Detect which cell encompasses the target text, then output its [X, Y] center coordinate. 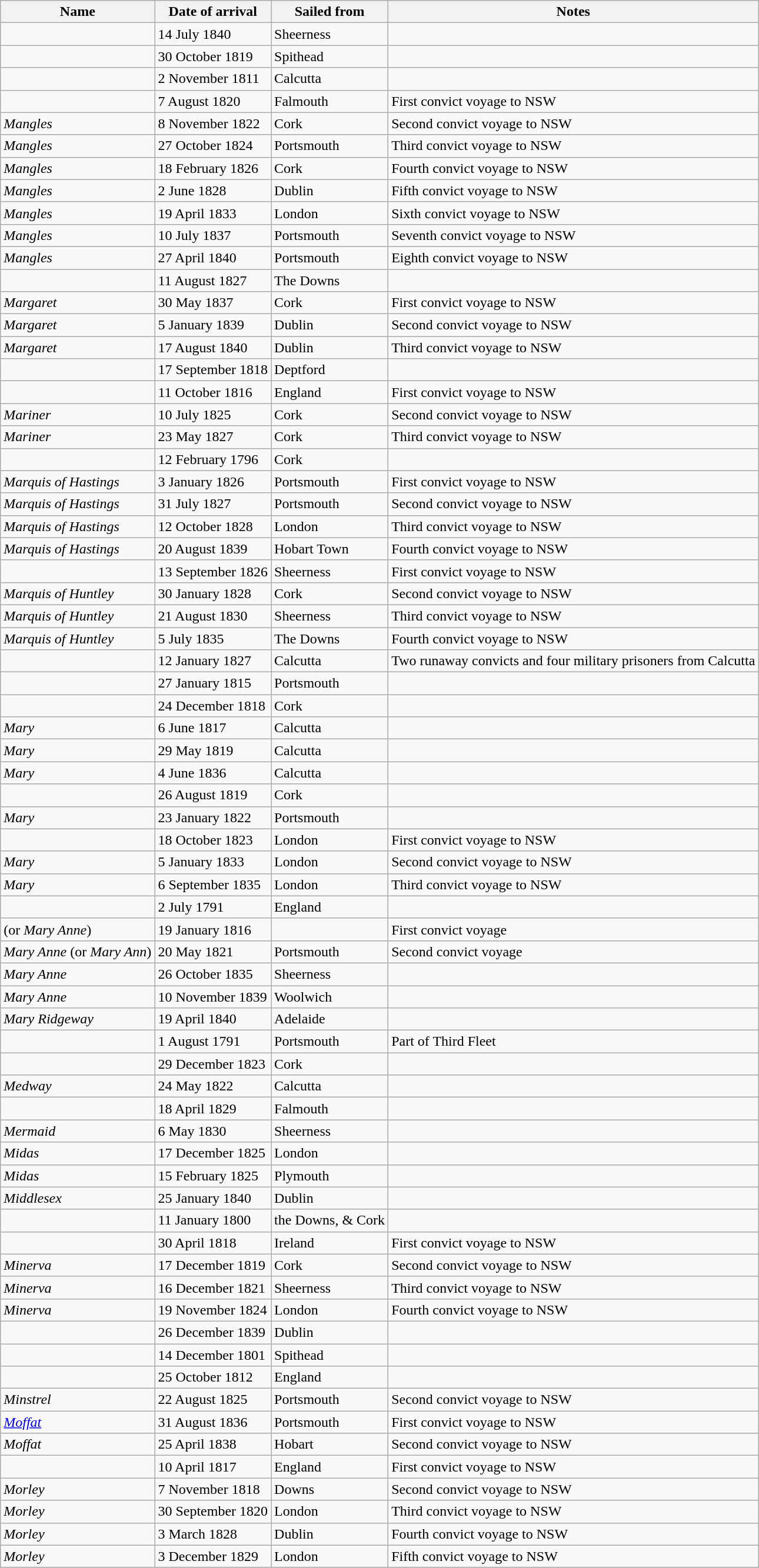
10 November 1839 [213, 997]
11 August 1827 [213, 281]
31 August 1836 [213, 1422]
17 December 1825 [213, 1153]
22 August 1825 [213, 1400]
29 May 1819 [213, 750]
Deptford [329, 370]
Ireland [329, 1243]
19 January 1816 [213, 929]
Seventh convict voyage to NSW [573, 235]
26 December 1839 [213, 1332]
12 January 1827 [213, 661]
23 May 1827 [213, 437]
17 September 1818 [213, 370]
Mermaid [78, 1131]
5 July 1835 [213, 638]
Middlesex [78, 1198]
17 December 1819 [213, 1265]
2 June 1828 [213, 191]
(or Mary Anne) [78, 929]
11 October 1816 [213, 392]
3 March 1828 [213, 1534]
14 July 1840 [213, 34]
26 August 1819 [213, 795]
20 August 1839 [213, 549]
25 April 1838 [213, 1444]
Plymouth [329, 1176]
6 May 1830 [213, 1131]
5 January 1833 [213, 862]
Eighth convict voyage to NSW [573, 258]
18 February 1826 [213, 168]
13 September 1826 [213, 571]
4 June 1836 [213, 773]
27 April 1840 [213, 258]
25 October 1812 [213, 1377]
10 April 1817 [213, 1467]
6 September 1835 [213, 885]
20 May 1821 [213, 952]
Mary Ridgeway [78, 1019]
14 December 1801 [213, 1355]
Part of Third Fleet [573, 1042]
12 October 1828 [213, 526]
23 January 1822 [213, 818]
3 January 1826 [213, 482]
Downs [329, 1489]
the Downs, & Cork [329, 1220]
19 November 1824 [213, 1310]
26 October 1835 [213, 974]
7 November 1818 [213, 1489]
Sixth convict voyage to NSW [573, 213]
18 April 1829 [213, 1109]
6 June 1817 [213, 728]
12 February 1796 [213, 459]
17 August 1840 [213, 348]
25 January 1840 [213, 1198]
27 January 1815 [213, 683]
First convict voyage [573, 929]
31 July 1827 [213, 504]
7 August 1820 [213, 101]
30 September 1820 [213, 1512]
Hobart Town [329, 549]
Woolwich [329, 997]
24 December 1818 [213, 706]
8 November 1822 [213, 124]
29 December 1823 [213, 1064]
16 December 1821 [213, 1287]
11 January 1800 [213, 1220]
Hobart [329, 1444]
30 April 1818 [213, 1243]
2 July 1791 [213, 907]
30 January 1828 [213, 593]
30 October 1819 [213, 56]
Medway [78, 1086]
Date of arrival [213, 12]
10 July 1837 [213, 235]
3 December 1829 [213, 1556]
2 November 1811 [213, 79]
15 February 1825 [213, 1176]
1 August 1791 [213, 1042]
30 May 1837 [213, 303]
Name [78, 12]
Second convict voyage [573, 952]
Sailed from [329, 12]
19 April 1840 [213, 1019]
Adelaide [329, 1019]
Mary Anne (or Mary Ann) [78, 952]
Notes [573, 12]
27 October 1824 [213, 146]
24 May 1822 [213, 1086]
19 April 1833 [213, 213]
18 October 1823 [213, 840]
5 January 1839 [213, 325]
21 August 1830 [213, 616]
10 July 1825 [213, 415]
Minstrel [78, 1400]
Two runaway convicts and four military prisoners from Calcutta [573, 661]
